Locate the cell with the specified text and output its (x, y) center coordinate. 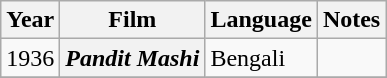
Year (30, 20)
Bengali (261, 58)
Notes (351, 20)
Film (132, 20)
Language (261, 20)
Pandit Mashi (132, 58)
1936 (30, 58)
